For the text-containing cell, return its midpoint in [X, Y] coordinate format. 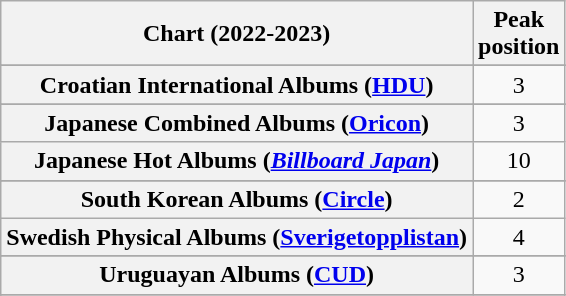
Swedish Physical Albums (Sverigetopplistan) [237, 237]
Japanese Hot Albums (Billboard Japan) [237, 161]
Chart (2022-2023) [237, 34]
Peakposition [519, 34]
10 [519, 161]
Croatian International Albums (HDU) [237, 85]
Uruguayan Albums (CUD) [237, 275]
South Korean Albums (Circle) [237, 199]
2 [519, 199]
4 [519, 237]
Japanese Combined Albums (Oricon) [237, 123]
